Scan for the cell matching the given text and deliver its (X, Y) coordinate at center. 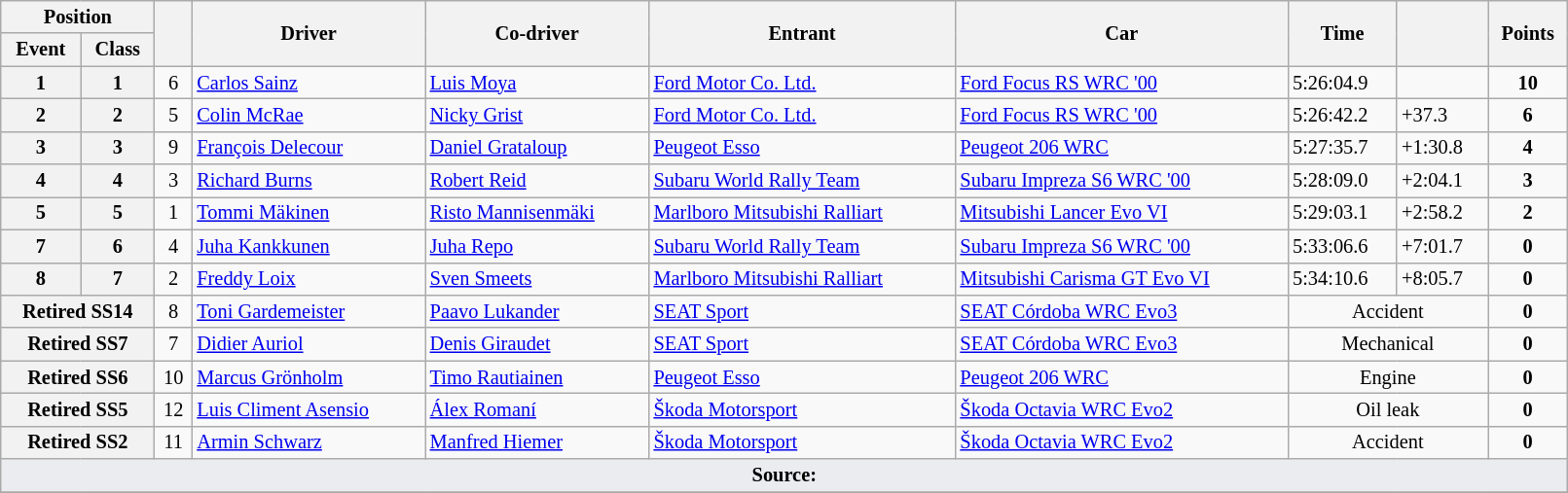
Retired SS14 (78, 311)
Denis Giraudet (537, 344)
Didier Auriol (308, 344)
Car (1122, 33)
Retired SS5 (78, 409)
François Delecour (308, 148)
+37.3 (1442, 115)
11 (173, 442)
Retired SS7 (78, 344)
Engine (1388, 377)
Entrant (802, 33)
+7:01.7 (1442, 246)
Álex Romaní (537, 409)
Juha Repo (537, 246)
Retired SS2 (78, 442)
+8:05.7 (1442, 279)
Luis Climent Asensio (308, 409)
Time (1342, 33)
Freddy Loix (308, 279)
5:34:10.6 (1342, 279)
5:26:04.9 (1342, 83)
Oil leak (1388, 409)
Daniel Grataloup (537, 148)
Paavo Lukander (537, 311)
Event (41, 50)
Co-driver (537, 33)
Mitsubishi Carisma GT Evo VI (1122, 279)
Nicky Grist (537, 115)
Driver (308, 33)
Carlos Sainz (308, 83)
5:33:06.6 (1342, 246)
Points (1527, 33)
12 (173, 409)
Luis Moya (537, 83)
Manfred Hiemer (537, 442)
9 (173, 148)
Mitsubishi Lancer Evo VI (1122, 213)
+2:58.2 (1442, 213)
Armin Schwarz (308, 442)
Richard Burns (308, 181)
5:27:35.7 (1342, 148)
Robert Reid (537, 181)
5:29:03.1 (1342, 213)
5:28:09.0 (1342, 181)
Source: (784, 475)
+1:30.8 (1442, 148)
Juha Kankkunen (308, 246)
Sven Smeets (537, 279)
Mechanical (1388, 344)
Timo Rautiainen (537, 377)
5:26:42.2 (1342, 115)
Class (118, 50)
+2:04.1 (1442, 181)
Risto Mannisenmäki (537, 213)
Marcus Grönholm (308, 377)
Tommi Mäkinen (308, 213)
Colin McRae (308, 115)
Toni Gardemeister (308, 311)
Retired SS6 (78, 377)
Position (78, 17)
